Capture the cell that displays the provided text and extract its (X, Y) central coordinate. 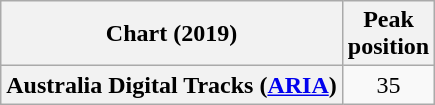
35 (388, 85)
Australia Digital Tracks (ARIA) (172, 85)
Chart (2019) (172, 34)
Peakposition (388, 34)
